Extract the (X, Y) coordinate from the center of the cell holding the provided text.  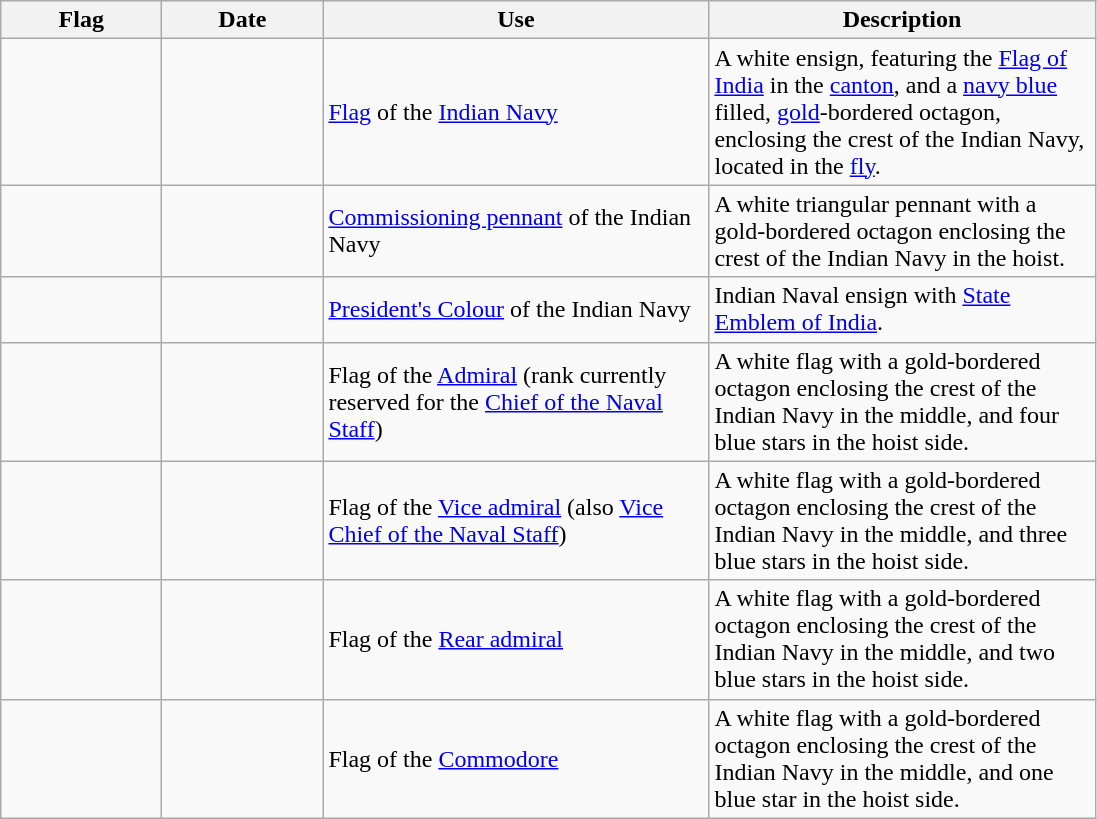
Flag of the Indian Navy (516, 112)
Commissioning pennant of the Indian Navy (516, 231)
Flag of the Admiral (rank currently reserved for the Chief of the Naval Staff) (516, 402)
A white flag with a gold-bordered octagon enclosing the crest of the Indian Navy in the middle, and three blue stars in the hoist side. (902, 520)
Date (242, 20)
Use (516, 20)
Flag of the Vice admiral (also Vice Chief of the Naval Staff) (516, 520)
A white flag with a gold-bordered octagon enclosing the crest of the Indian Navy in the middle, and two blue stars in the hoist side. (902, 640)
Flag (82, 20)
Flag of the Rear admiral (516, 640)
A white flag with a gold-bordered octagon enclosing the crest of the Indian Navy in the middle, and four blue stars in the hoist side. (902, 402)
A white flag with a gold-bordered octagon enclosing the crest of the Indian Navy in the middle, and one blue star in the hoist side. (902, 758)
President's Colour of the Indian Navy (516, 310)
Description (902, 20)
Indian Naval ensign with State Emblem of India. (902, 310)
Flag of the Commodore (516, 758)
A white triangular pennant with a gold-bordered octagon enclosing the crest of the Indian Navy in the hoist. (902, 231)
